Search for the cell housing the specified text and yield its (X, Y) center coordinate. 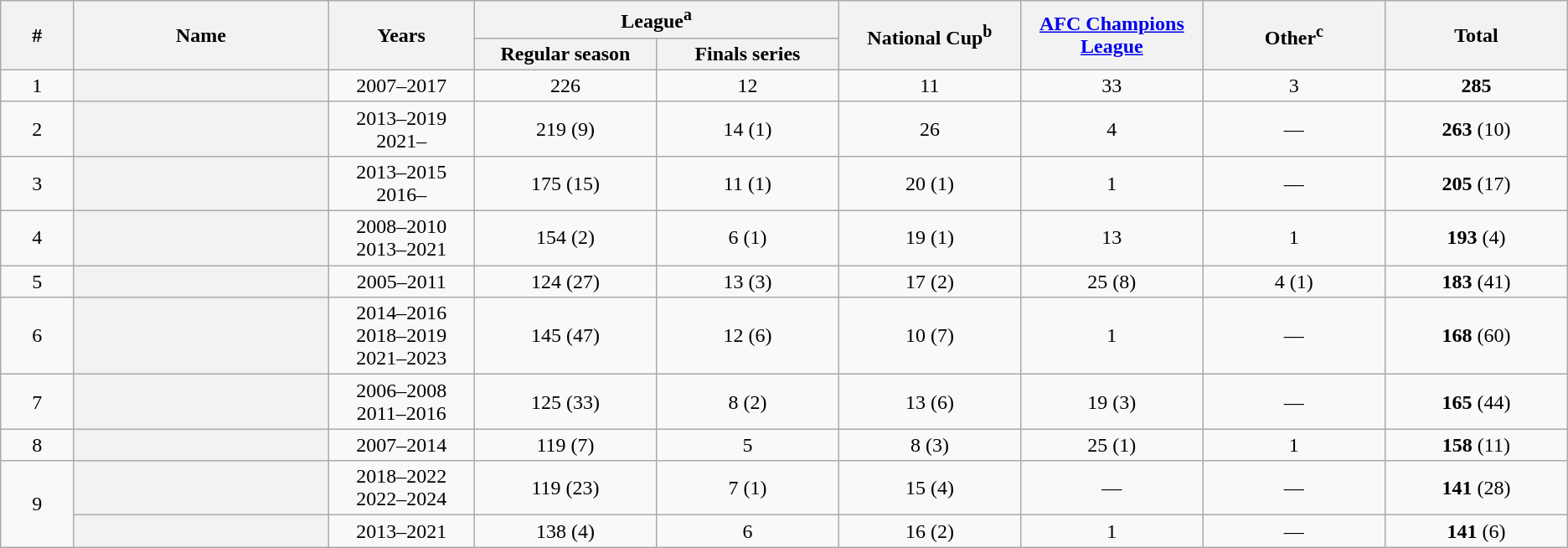
AFC Champions League (1112, 35)
9 (37, 504)
124 (27) (565, 282)
7 (1) (747, 488)
263 (10) (1477, 129)
141 (28) (1477, 488)
13 (3) (747, 282)
33 (1112, 85)
8 (37, 445)
25 (1) (1112, 445)
226 (565, 85)
138 (4) (565, 531)
National Cupb (930, 35)
25 (8) (1112, 282)
285 (1477, 85)
145 (47) (565, 336)
2006–20082011–2016 (401, 402)
2 (37, 129)
2005–2011 (401, 282)
219 (9) (565, 129)
2014–20162018–20192021–2023 (401, 336)
20 (1) (930, 183)
11 (930, 85)
8 (2) (747, 402)
# (37, 35)
175 (15) (565, 183)
2007–2017 (401, 85)
15 (4) (930, 488)
125 (33) (565, 402)
Leaguea (657, 20)
154 (2) (565, 238)
168 (60) (1477, 336)
165 (44) (1477, 402)
12 (747, 85)
2018–20222022–2024 (401, 488)
119 (7) (565, 445)
119 (23) (565, 488)
7 (37, 402)
2013–2021 (401, 531)
Regular season (565, 54)
13 (6) (930, 402)
Years (401, 35)
10 (7) (930, 336)
141 (6) (1477, 531)
193 (4) (1477, 238)
19 (3) (1112, 402)
6 (1) (747, 238)
12 (6) (747, 336)
16 (2) (930, 531)
26 (930, 129)
2013–20192021– (401, 129)
8 (3) (930, 445)
Name (201, 35)
205 (17) (1477, 183)
2007–2014 (401, 445)
17 (2) (930, 282)
19 (1) (930, 238)
2013–20152016– (401, 183)
Total (1477, 35)
14 (1) (747, 129)
11 (1) (747, 183)
158 (11) (1477, 445)
13 (1112, 238)
Finals series (747, 54)
183 (41) (1477, 282)
2008–20102013–2021 (401, 238)
4 (1) (1293, 282)
Otherc (1293, 35)
